From the cell containing the given text, extract its center point as [X, Y] coordinate. 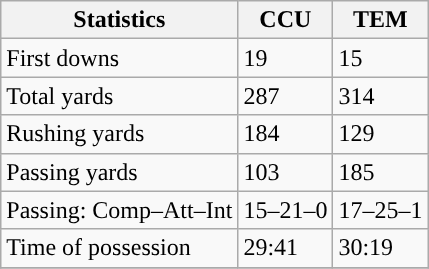
TEM [380, 20]
First downs [120, 58]
184 [286, 134]
Time of possession [120, 248]
129 [380, 134]
30:19 [380, 248]
15 [380, 58]
Passing yards [120, 172]
287 [286, 96]
Total yards [120, 96]
Rushing yards [120, 134]
19 [286, 58]
CCU [286, 20]
29:41 [286, 248]
314 [380, 96]
15–21–0 [286, 210]
185 [380, 172]
17–25–1 [380, 210]
Statistics [120, 20]
Passing: Comp–Att–Int [120, 210]
103 [286, 172]
